Search for the cell housing the specified text and yield its (x, y) center coordinate. 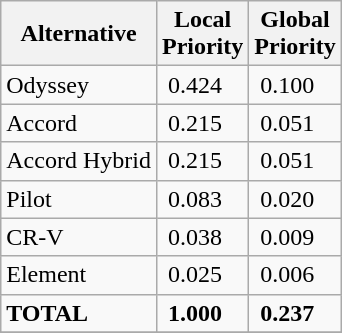
1.000 (202, 313)
0.100 (295, 85)
0.020 (295, 199)
0.038 (202, 237)
0.424 (202, 85)
0.025 (202, 275)
TOTAL (79, 313)
0.083 (202, 199)
Odyssey (79, 85)
GlobalPriority (295, 34)
CR-V (79, 237)
Accord Hybrid (79, 161)
0.006 (295, 275)
Pilot (79, 199)
LocalPriority (202, 34)
Element (79, 275)
Accord (79, 123)
0.009 (295, 237)
Alternative (79, 34)
0.237 (295, 313)
